Scan for the cell matching the given text and deliver its [x, y] coordinate at center. 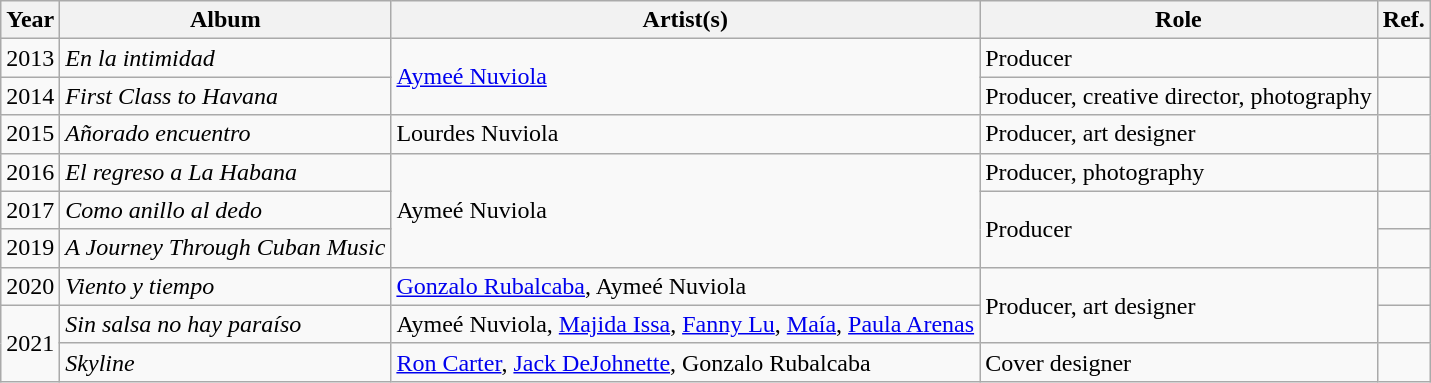
Producer, photography [1179, 172]
Cover designer [1179, 362]
Gonzalo Rubalcaba, Aymeé Nuviola [686, 286]
Sin salsa no hay paraíso [226, 324]
2016 [30, 172]
Album [226, 20]
First Class to Havana [226, 96]
En la intimidad [226, 58]
Role [1179, 20]
Producer, creative director, photography [1179, 96]
Ron Carter, Jack DeJohnette, Gonzalo Rubalcaba [686, 362]
2013 [30, 58]
A Journey Through Cuban Music [226, 248]
2019 [30, 248]
2020 [30, 286]
2017 [30, 210]
Skyline [226, 362]
2014 [30, 96]
El regreso a La Habana [226, 172]
Viento y tiempo [226, 286]
Year [30, 20]
Como anillo al dedo [226, 210]
2021 [30, 343]
Lourdes Nuviola [686, 134]
Artist(s) [686, 20]
Ref. [1404, 20]
2015 [30, 134]
Aymeé Nuviola, Majida Issa, Fanny Lu, Maía, Paula Arenas [686, 324]
Añorado encuentro [226, 134]
